Capture the cell that displays the provided text and extract its (x, y) central coordinate. 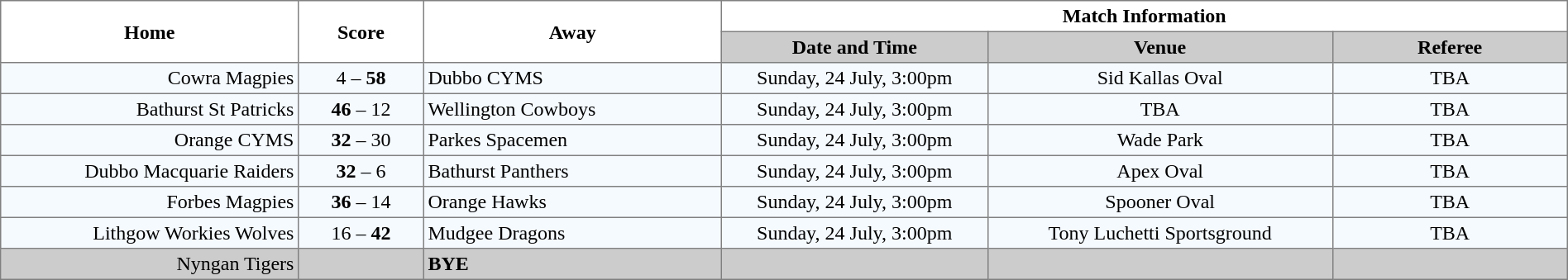
Mudgee Dragons (572, 233)
Dubbo Macquarie Raiders (150, 171)
46 – 12 (361, 109)
Sid Kallas Oval (1159, 78)
Lithgow Workies Wolves (150, 233)
Tony Luchetti Sportsground (1159, 233)
32 – 30 (361, 140)
Score (361, 31)
Bathurst Panthers (572, 171)
Match Information (1145, 17)
Nyngan Tigers (150, 264)
Cowra Magpies (150, 78)
36 – 14 (361, 202)
Wellington Cowboys (572, 109)
Wade Park (1159, 140)
Venue (1159, 47)
Parkes Spacemen (572, 140)
32 – 6 (361, 171)
BYE (572, 264)
4 – 58 (361, 78)
16 – 42 (361, 233)
Spooner Oval (1159, 202)
Orange CYMS (150, 140)
Orange Hawks (572, 202)
Apex Oval (1159, 171)
Referee (1450, 47)
Dubbo CYMS (572, 78)
Home (150, 31)
Date and Time (854, 47)
Away (572, 31)
Bathurst St Patricks (150, 109)
Forbes Magpies (150, 202)
